Locate the cell with the specified text and output its (X, Y) center coordinate. 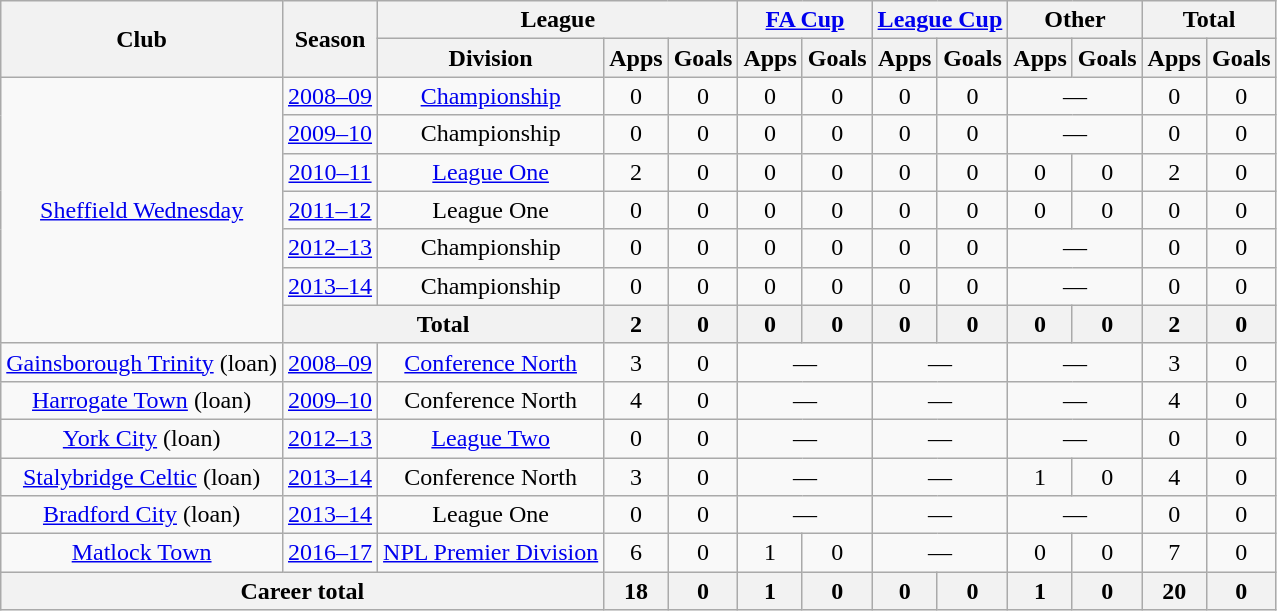
York City (loan) (142, 438)
League (558, 20)
18 (636, 591)
Career total (302, 591)
Club (142, 39)
Division (491, 58)
FA Cup (805, 20)
Bradford City (loan) (142, 515)
League Two (491, 438)
2011–12 (330, 210)
Stalybridge Celtic (loan) (142, 477)
2016–17 (330, 553)
League Cup (940, 20)
20 (1174, 591)
Other (1075, 20)
6 (636, 553)
Gainsborough Trinity (loan) (142, 362)
NPL Premier Division (491, 553)
Harrogate Town (loan) (142, 400)
2010–11 (330, 172)
Season (330, 39)
Matlock Town (142, 553)
Sheffield Wednesday (142, 210)
7 (1174, 553)
